Detect which cell encompasses the target text, then output its (X, Y) center coordinate. 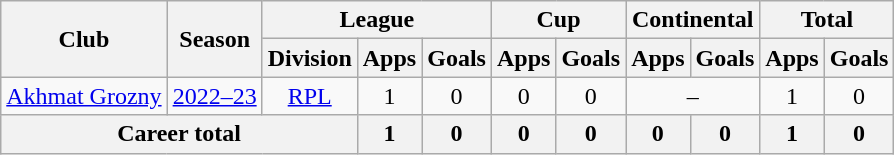
Division (310, 58)
Cup (558, 20)
Season (214, 39)
RPL (310, 96)
Total (827, 20)
Career total (180, 134)
Club (84, 39)
Akhmat Grozny (84, 96)
2022–23 (214, 96)
League (376, 20)
Continental (693, 20)
– (693, 96)
